Scan for the cell matching the given text and deliver its [X, Y] coordinate at center. 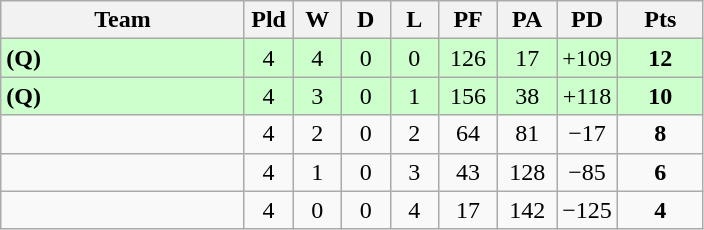
8 [660, 134]
PF [468, 20]
D [366, 20]
10 [660, 96]
126 [468, 58]
Team [123, 20]
43 [468, 172]
6 [660, 172]
81 [528, 134]
38 [528, 96]
142 [528, 210]
−85 [588, 172]
+109 [588, 58]
128 [528, 172]
+118 [588, 96]
156 [468, 96]
−125 [588, 210]
PA [528, 20]
W [318, 20]
12 [660, 58]
64 [468, 134]
L [414, 20]
−17 [588, 134]
Pts [660, 20]
PD [588, 20]
Pld [268, 20]
